For the text-containing cell, return its midpoint in [X, Y] coordinate format. 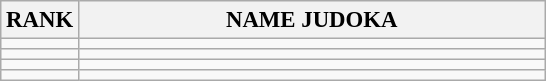
RANK [40, 20]
NAME JUDOKA [312, 20]
